Extract the [x, y] coordinate from the center of the cell holding the provided text.  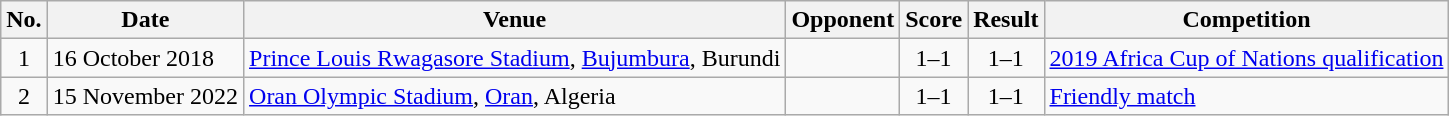
Date [145, 20]
1 [24, 58]
Opponent [843, 20]
Score [934, 20]
Oran Olympic Stadium, Oran, Algeria [515, 96]
16 October 2018 [145, 58]
15 November 2022 [145, 96]
Competition [1246, 20]
Friendly match [1246, 96]
Result [1006, 20]
Venue [515, 20]
Prince Louis Rwagasore Stadium, Bujumbura, Burundi [515, 58]
No. [24, 20]
2 [24, 96]
2019 Africa Cup of Nations qualification [1246, 58]
